Pinpoint the cell where the given text exists, returning its (x, y) midpoint coordinate. 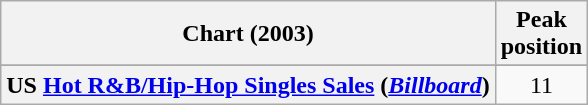
US Hot R&B/Hip-Hop Singles Sales (Billboard) (248, 85)
11 (541, 85)
Chart (2003) (248, 34)
Peakposition (541, 34)
